Capture the cell that displays the provided text and extract its [X, Y] central coordinate. 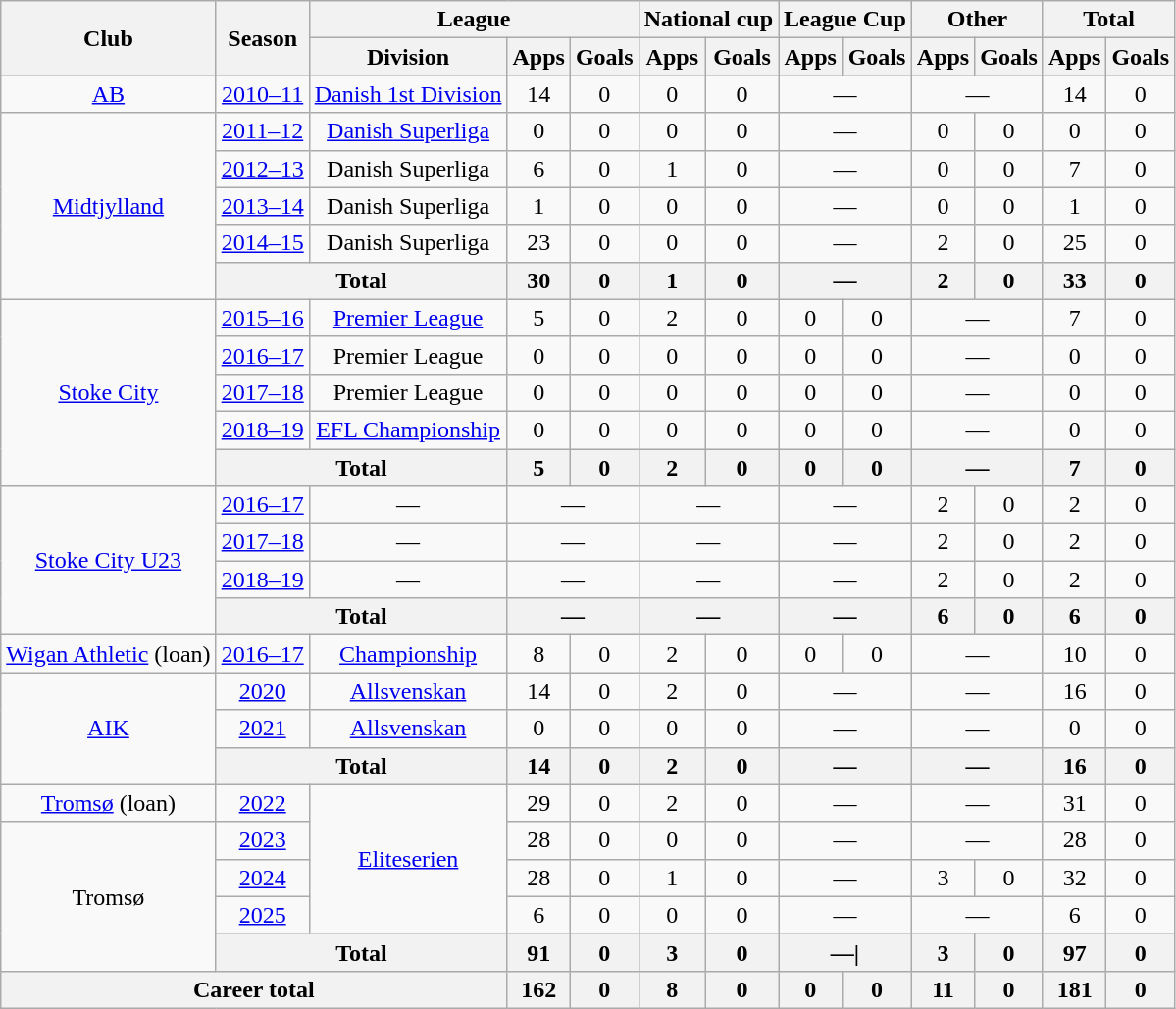
League Cup [845, 20]
Championship [408, 654]
91 [538, 952]
Club [108, 38]
162 [538, 989]
2025 [263, 915]
11 [943, 989]
Midtjylland [108, 206]
AIK [108, 729]
Other [977, 20]
2014–15 [263, 243]
2023 [263, 840]
32 [1074, 878]
29 [538, 803]
31 [1074, 803]
2021 [263, 729]
League [474, 20]
Eliteserien [408, 859]
2022 [263, 803]
Tromsø (loan) [108, 803]
2020 [263, 691]
AB [108, 94]
Wigan Athletic (loan) [108, 654]
Tromsø [108, 896]
Danish 1st Division [408, 94]
Stoke City U23 [108, 561]
30 [538, 280]
181 [1074, 989]
—| [845, 952]
2012–13 [263, 169]
2015–16 [263, 318]
2011–12 [263, 131]
23 [538, 243]
Career total [254, 989]
97 [1074, 952]
Season [263, 38]
33 [1074, 280]
2013–14 [263, 206]
Stoke City [108, 392]
EFL Championship [408, 429]
10 [1074, 654]
Division [408, 57]
25 [1074, 243]
2024 [263, 878]
National cup [708, 20]
2010–11 [263, 94]
